For the text-containing cell, return its midpoint in (X, Y) coordinate format. 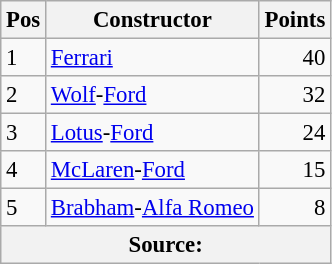
3 (24, 133)
Source: (166, 245)
Constructor (153, 20)
2 (24, 95)
Lotus-Ford (153, 133)
24 (294, 133)
4 (24, 170)
McLaren-Ford (153, 170)
5 (24, 208)
1 (24, 58)
Pos (24, 20)
Points (294, 20)
Brabham-Alfa Romeo (153, 208)
15 (294, 170)
Ferrari (153, 58)
Wolf-Ford (153, 95)
8 (294, 208)
40 (294, 58)
32 (294, 95)
